Detect which cell encompasses the target text, then output its [X, Y] center coordinate. 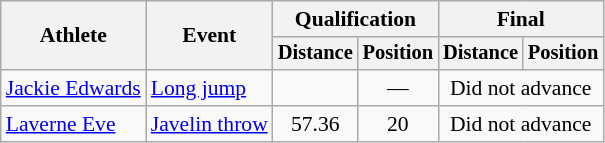
Long jump [210, 88]
Qualification [356, 19]
Athlete [74, 36]
— [398, 88]
Jackie Edwards [74, 88]
20 [398, 124]
Event [210, 36]
Final [520, 19]
Laverne Eve [74, 124]
Javelin throw [210, 124]
57.36 [316, 124]
